Find where the given text appears and provide that cell's center as (x, y) coordinate. 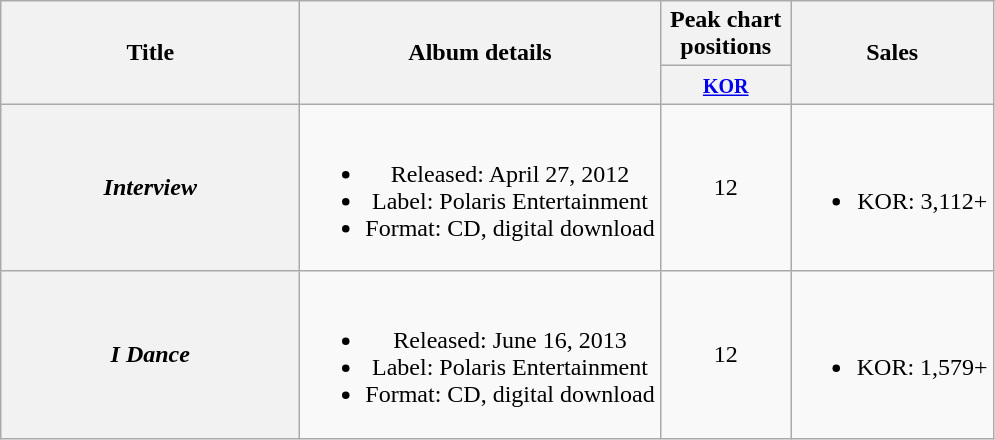
KOR: 3,112+ (892, 188)
Title (150, 52)
I Dance (150, 354)
Released: June 16, 2013Label: Polaris EntertainmentFormat: CD, digital download (480, 354)
Peak chart positions (726, 34)
Released: April 27, 2012Label: Polaris EntertainmentFormat: CD, digital download (480, 188)
Sales (892, 52)
KOR (726, 85)
KOR: 1,579+ (892, 354)
Album details (480, 52)
Interview (150, 188)
